Locate the cell with the specified text and output its (X, Y) center coordinate. 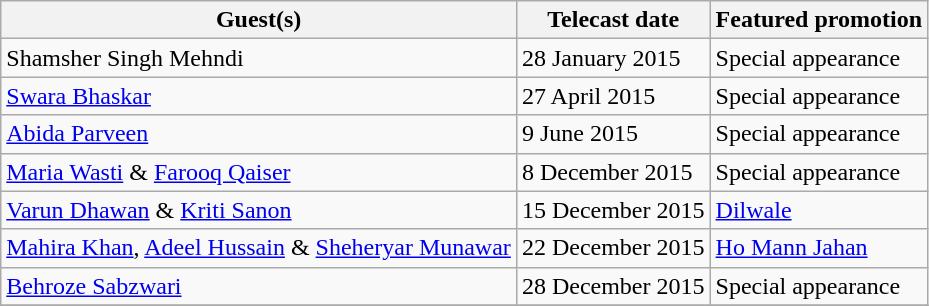
15 December 2015 (613, 210)
Varun Dhawan & Kriti Sanon (259, 210)
28 January 2015 (613, 58)
Featured promotion (819, 20)
Ho Mann Jahan (819, 248)
22 December 2015 (613, 248)
Swara Bhaskar (259, 96)
Maria Wasti & Farooq Qaiser (259, 172)
8 December 2015 (613, 172)
Guest(s) (259, 20)
Telecast date (613, 20)
Mahira Khan, Adeel Hussain & Sheheryar Munawar (259, 248)
Shamsher Singh Mehndi (259, 58)
Abida Parveen (259, 134)
Dilwale (819, 210)
Behroze Sabzwari (259, 286)
27 April 2015 (613, 96)
28 December 2015 (613, 286)
9 June 2015 (613, 134)
